From the cell containing the given text, extract its center point as [x, y] coordinate. 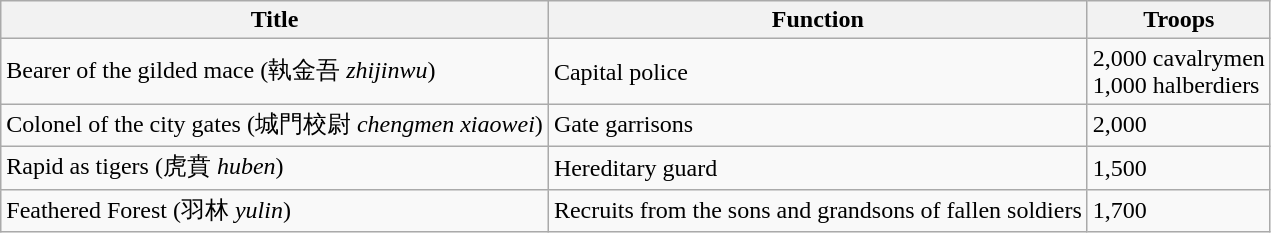
Recruits from the sons and grandsons of fallen soldiers [818, 210]
Function [818, 20]
Gate garrisons [818, 126]
1,700 [1178, 210]
Troops [1178, 20]
Capital police [818, 72]
Hereditary guard [818, 168]
Bearer of the gilded mace (執金吾 zhijinwu) [275, 72]
Title [275, 20]
Rapid as tigers (虎賁 huben) [275, 168]
2,000 [1178, 126]
2,000 cavalrymen1,000 halberdiers [1178, 72]
1,500 [1178, 168]
Colonel of the city gates (城門校尉 chengmen xiaowei) [275, 126]
Feathered Forest (羽林 yulin) [275, 210]
